Return the [X, Y] coordinate for the center point of the cell that contains the specified text.  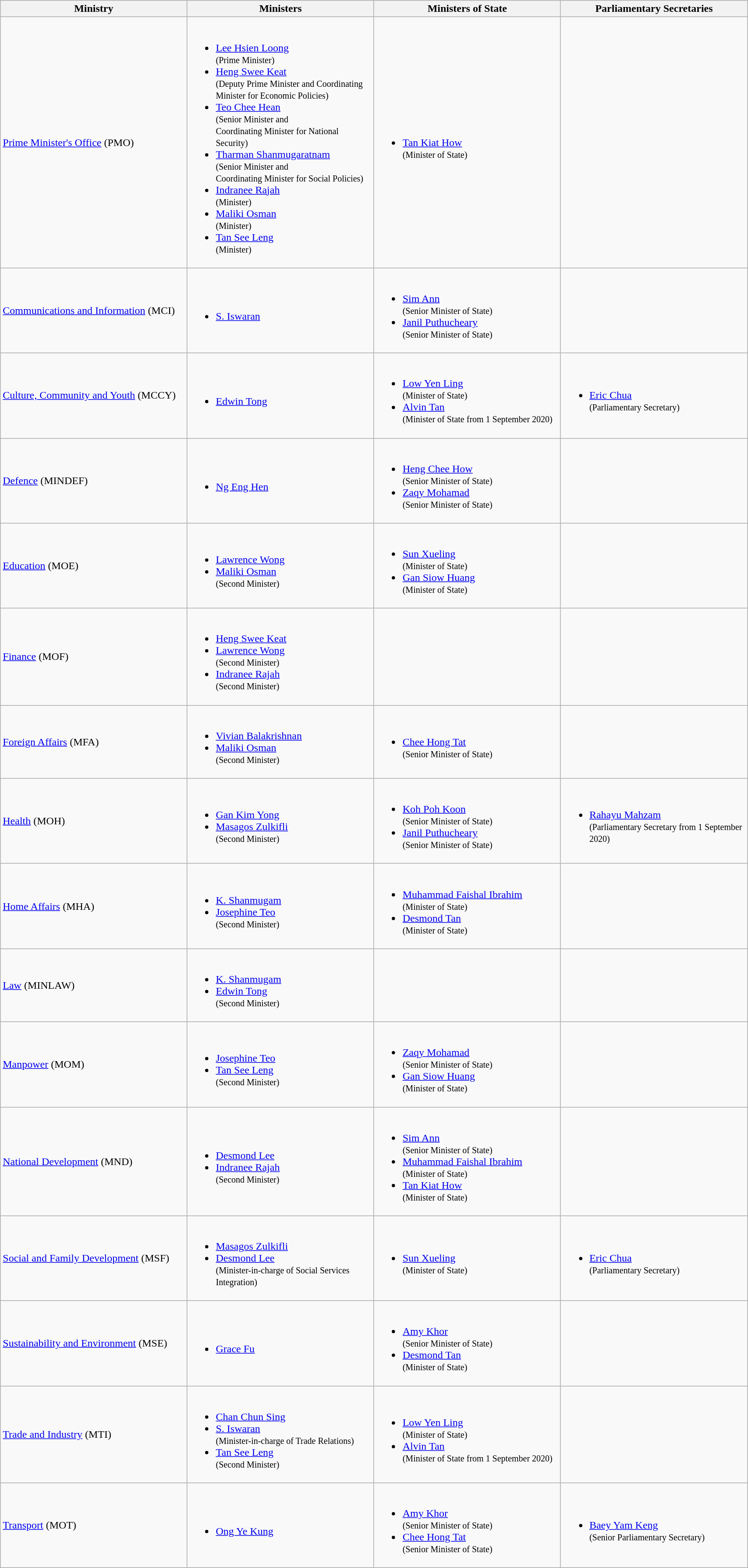
Tan Kiat How(Minister of State) [467, 143]
Ministers [280, 9]
K. ShanmugamEdwin Tong(Second Minister) [280, 985]
Ong Ye Kung [280, 1525]
Culture, Community and Youth (MCCY) [94, 396]
Sun Xueling(Minister of State) [467, 1258]
Josephine TeoTan See Leng(Second Minister) [280, 1064]
Koh Poh Koon(Senior Minister of State)Janil Puthucheary(Senior Minister of State) [467, 821]
Manpower (MOM) [94, 1064]
Sim Ann(Senior Minister of State)Janil Puthucheary(Senior Minister of State) [467, 310]
S. Iswaran [280, 310]
Sun Xueling(Minister of State)Gan Siow Huang(Minister of State) [467, 566]
Baey Yam Keng(Senior Parliamentary Secretary) [654, 1525]
Parliamentary Secretaries [654, 9]
Edwin Tong [280, 396]
Transport (MOT) [94, 1525]
Defence (MINDEF) [94, 481]
Ministers of State [467, 9]
Education (MOE) [94, 566]
Muhammad Faishal Ibrahim(Minister of State)Desmond Tan(Minister of State) [467, 906]
Sustainability and Environment (MSE) [94, 1343]
Sim Ann(Senior Minister of State)Muhammad Faishal Ibrahim(Minister of State)Tan Kiat How(Minister of State) [467, 1161]
Foreign Affairs (MFA) [94, 742]
Amy Khor(Senior Minister of State)Desmond Tan(Minister of State) [467, 1343]
Rahayu Mahzam(Parliamentary Secretary from 1 September 2020) [654, 821]
Prime Minister's Office (PMO) [94, 143]
Amy Khor(Senior Minister of State)Chee Hong Tat(Senior Minister of State) [467, 1525]
Heng Swee KeatLawrence Wong(Second Minister)Indranee Rajah(Second Minister) [280, 657]
Vivian BalakrishnanMaliki Osman(Second Minister) [280, 742]
Finance (MOF) [94, 657]
Zaqy Mohamad(Senior Minister of State)Gan Siow Huang(Minister of State) [467, 1064]
Ng Eng Hen [280, 481]
Social and Family Development (MSF) [94, 1258]
Chan Chun SingS. Iswaran(Minister-in-charge of Trade Relations)Tan See Leng(Second Minister) [280, 1435]
Desmond LeeIndranee Rajah(Second Minister) [280, 1161]
Communications and Information (MCI) [94, 310]
K. ShanmugamJosephine Teo(Second Minister) [280, 906]
Masagos ZulkifliDesmond Lee(Minister-in-charge of Social Services Integration) [280, 1258]
Home Affairs (MHA) [94, 906]
Gan Kim YongMasagos Zulkifli(Second Minister) [280, 821]
Heng Chee How(Senior Minister of State)Zaqy Mohamad(Senior Minister of State) [467, 481]
Grace Fu [280, 1343]
Chee Hong Tat(Senior Minister of State) [467, 742]
Trade and Industry (MTI) [94, 1435]
Health (MOH) [94, 821]
National Development (MND) [94, 1161]
Lawrence WongMaliki Osman(Second Minister) [280, 566]
Ministry [94, 9]
Law (MINLAW) [94, 985]
